Extract the [x, y] coordinate from the center of the cell holding the provided text.  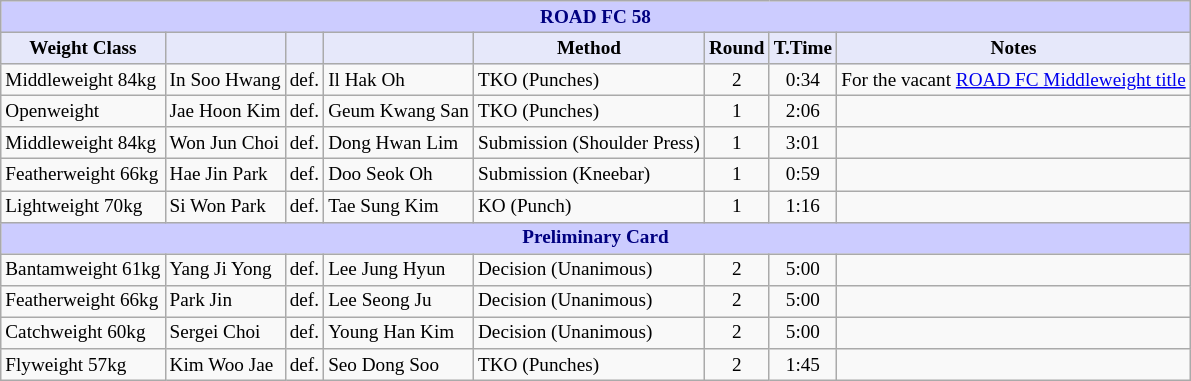
Preliminary Card [596, 238]
KO (Punch) [588, 206]
Seo Dong Soo [399, 365]
In Soo Hwang [225, 80]
Lightweight 70kg [83, 206]
0:59 [803, 175]
Method [588, 48]
Openweight [83, 111]
Tae Sung Kim [399, 206]
Si Won Park [225, 206]
Park Jin [225, 301]
ROAD FC 58 [596, 17]
Submission (Shoulder Press) [588, 143]
Weight Class [83, 48]
Submission (Kneebar) [588, 175]
For the vacant ROAD FC Middleweight title [1014, 80]
Sergei Choi [225, 333]
Kim Woo Jae [225, 365]
Lee Jung Hyun [399, 270]
Il Hak Oh [399, 80]
Jae Hoon Kim [225, 111]
2:06 [803, 111]
Geum Kwang San [399, 111]
Yang Ji Yong [225, 270]
Notes [1014, 48]
Lee Seong Ju [399, 301]
3:01 [803, 143]
1:45 [803, 365]
Won Jun Choi [225, 143]
Dong Hwan Lim [399, 143]
T.Time [803, 48]
1:16 [803, 206]
Young Han Kim [399, 333]
0:34 [803, 80]
Round [736, 48]
Hae Jin Park [225, 175]
Doo Seok Oh [399, 175]
Bantamweight 61kg [83, 270]
Catchweight 60kg [83, 333]
Flyweight 57kg [83, 365]
